Provide the (x, y) coordinate of the cell's center where the given text is located.  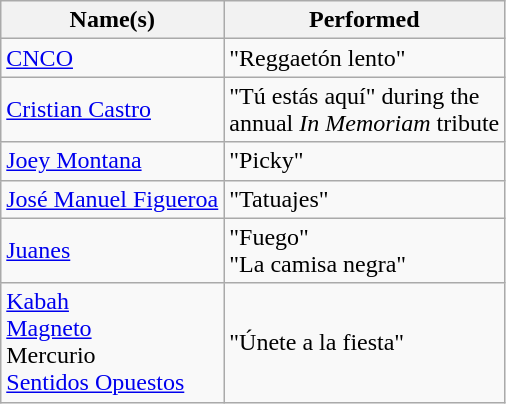
"Reggaetón lento" (364, 58)
Kabah Magneto Mercurio Sentidos Opuestos (112, 342)
José Manuel Figueroa (112, 199)
Cristian Castro (112, 110)
Joey Montana (112, 161)
Performed (364, 20)
Juanes (112, 250)
Name(s) (112, 20)
"Tú estás aquí" during the annual In Memoriam tribute (364, 110)
"Tatuajes" (364, 199)
CNCO (112, 58)
"Fuego" "La camisa negra" (364, 250)
"Picky" (364, 161)
"Únete a la fiesta" (364, 342)
